Search for the cell housing the specified text and yield its [x, y] center coordinate. 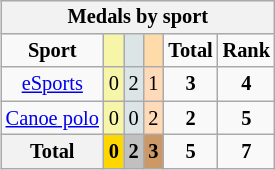
4 [246, 84]
Rank [246, 51]
Canoe polo [52, 118]
7 [246, 152]
Medals by sport [138, 17]
eSports [52, 84]
1 [154, 84]
Sport [52, 51]
